Find where the given text appears and provide that cell's center as [X, Y] coordinate. 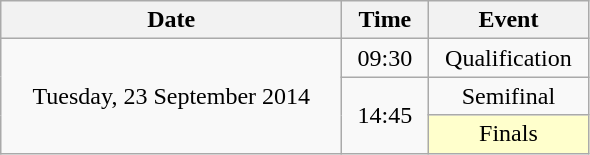
Finals [508, 134]
Tuesday, 23 September 2014 [172, 96]
14:45 [385, 115]
Semifinal [508, 96]
Time [385, 20]
Date [172, 20]
09:30 [385, 58]
Event [508, 20]
Qualification [508, 58]
